Output the [X, Y] coordinate of the center of the cell containing the given text.  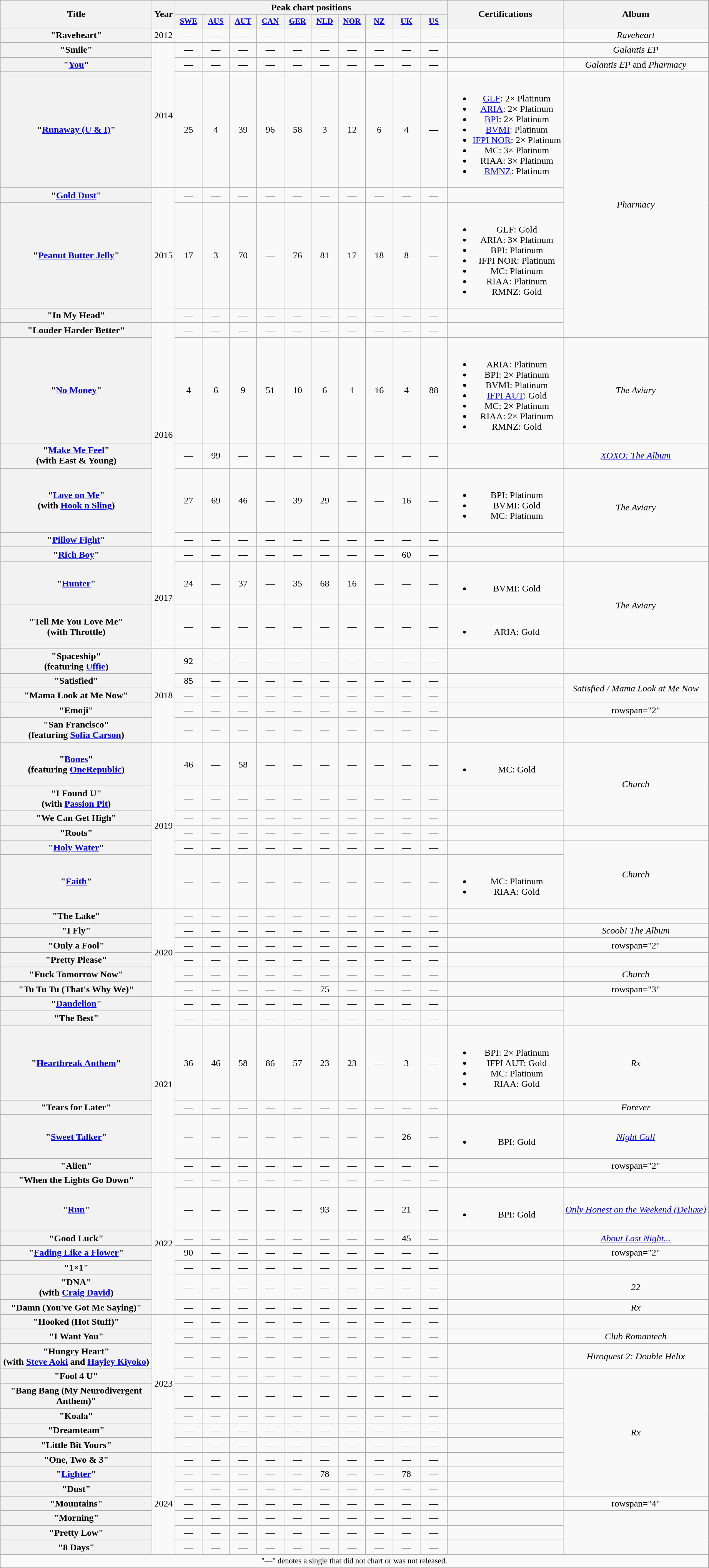
8 [407, 255]
"Only a Fool" [76, 945]
About Last Night... [636, 1238]
MC: PlatinumRIAA: Gold [505, 882]
"Mama Look at Me Now" [76, 696]
2021 [164, 1085]
Raveheart [636, 35]
"Little Bit Yours" [76, 1445]
85 [188, 681]
10 [298, 390]
93 [325, 1209]
"Dandelion" [76, 1003]
12 [352, 130]
35 [298, 583]
"In My Head" [76, 316]
CAN [270, 22]
"Alien" [76, 1166]
"Make Me Feel"(with East & Young) [76, 456]
70 [243, 255]
Certifications [505, 14]
rowspan="3" [636, 989]
GER [298, 22]
9 [243, 390]
45 [407, 1238]
"Pillow Fight" [76, 540]
1 [352, 390]
"Emoji" [76, 710]
"We Can Get High" [76, 818]
MC: Gold [505, 764]
25 [188, 130]
"Dreamteam" [76, 1430]
UK [407, 22]
"Love on Me"(with Hook n Sling) [76, 500]
"Runaway (U & I)" [76, 130]
SWE [188, 22]
Scoob! The Album [636, 930]
AUS [216, 22]
Night Call [636, 1137]
"—" denotes a single that did not chart or was not released. [354, 1561]
"Mountains" [76, 1503]
"Bang Bang (My Neurodivergent Anthem)" [76, 1396]
BPI: 2× PlatinumIFPI AUT: GoldMC: PlatinumRIAA: Gold [505, 1063]
"Smile" [76, 50]
BPI: PlatinumBVMI: GoldMC: Platinum [505, 500]
2017 [164, 598]
"Hungry Heart"(with Steve Aoki and Hayley Kiyoko) [76, 1356]
86 [270, 1063]
"Louder Harder Better" [76, 330]
51 [270, 390]
Album [636, 14]
"Pretty Low" [76, 1533]
24 [188, 583]
"Hooked (Hot Stuff)" [76, 1322]
"Holy Water" [76, 847]
"Roots" [76, 833]
"Fuck Tomorrow Now" [76, 974]
"Damn (You've Got Me Saying)" [76, 1307]
"Run" [76, 1209]
Forever [636, 1108]
NZ [379, 22]
NOR [352, 22]
BVMI: Gold [505, 583]
18 [379, 255]
"Spaceship"(featuring Uffie) [76, 661]
"Fool 4 U" [76, 1376]
27 [188, 500]
26 [407, 1137]
Satisfied / Mama Look at Me Now [636, 688]
"Bones"(featuring OneRepublic) [76, 764]
"Koala" [76, 1416]
2016 [164, 435]
"Satisfied" [76, 681]
96 [270, 130]
"Tears for Later" [76, 1108]
"I Found U" (with Passion Pit) [76, 799]
"1×1" [76, 1267]
88 [434, 390]
Club Romantech [636, 1336]
XOXO: The Album [636, 456]
NLD [325, 22]
81 [325, 255]
2018 [164, 695]
GLF: GoldARIA: 3× PlatinumBPI: PlatinumIFPI NOR: PlatinumMC: PlatinumRIAA: PlatinumRMNZ: Gold [505, 255]
2012 [164, 35]
Title [76, 14]
"Lighter" [76, 1474]
"Fading Like a Flower" [76, 1253]
"Raveheart" [76, 35]
2014 [164, 115]
Galantis EP [636, 50]
"Sweet Talker" [76, 1137]
"Rich Boy" [76, 554]
"I Fly" [76, 930]
2020 [164, 952]
"I Want You" [76, 1336]
"Pretty Please" [76, 960]
"When the Lights Go Down" [76, 1180]
60 [407, 554]
Year [164, 14]
75 [325, 989]
"Morning" [76, 1518]
"DNA"(with Craig David) [76, 1287]
"Hunter" [76, 583]
US [434, 22]
ARIA: Gold [505, 626]
"Good Luck" [76, 1238]
68 [325, 583]
"Tu Tu Tu (That's Why We)" [76, 989]
Peak chart positions [311, 8]
AUT [243, 22]
"Faith" [76, 882]
"Heartbreak Anthem" [76, 1063]
2019 [164, 826]
29 [325, 500]
"Tell Me You Love Me"(with Throttle) [76, 626]
21 [407, 1209]
76 [298, 255]
"One, Two & 3" [76, 1460]
"Gold Dust" [76, 195]
2024 [164, 1503]
"You" [76, 65]
rowspan="4" [636, 1503]
22 [636, 1287]
Galantis EP and Pharmacy [636, 65]
2015 [164, 255]
Hiroquest 2: Double Helix [636, 1356]
"Peanut Butter Jelly" [76, 255]
"The Lake" [76, 916]
57 [298, 1063]
99 [216, 456]
36 [188, 1063]
2022 [164, 1244]
Only Honest on the Weekend (Deluxe) [636, 1209]
69 [216, 500]
ARIA: PlatinumBPI: 2× PlatinumBVMI: PlatinumIFPI AUT: GoldMC: 2× PlatinumRIAA: 2× PlatinumRMNZ: Gold [505, 390]
"8 Days" [76, 1547]
Pharmacy [636, 204]
90 [188, 1253]
2023 [164, 1383]
GLF: 2× PlatinumARIA: 2× PlatinumBPI: 2× PlatinumBVMI: PlatinumIFPI NOR: 2× PlatinumMC: 3× PlatinumRIAA: 3× PlatinumRMNZ: Platinum [505, 130]
37 [243, 583]
"San Francisco"(featuring Sofia Carson) [76, 730]
"No Money" [76, 390]
"Dust" [76, 1489]
"The Best" [76, 1018]
92 [188, 661]
